For the text-containing cell, return its midpoint in (X, Y) coordinate format. 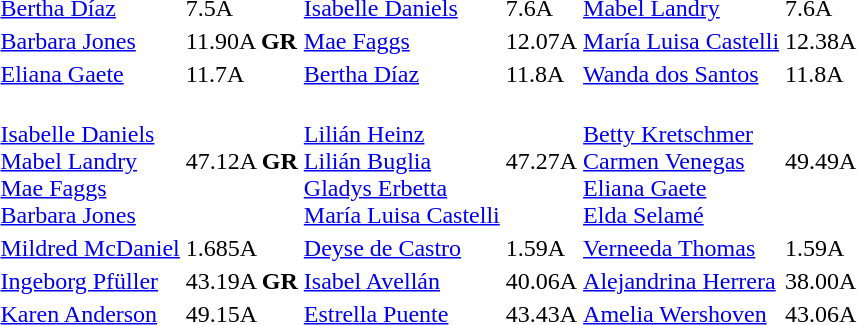
12.07A (541, 41)
Verneeda Thomas (682, 248)
43.19A GR (242, 281)
11.7A (242, 74)
Alejandrina Herrera (682, 281)
Wanda dos Santos (682, 74)
47.12A GR (242, 161)
40.06A (541, 281)
Lilián HeinzLilián BugliaGladys ErbettaMaría Luisa Castelli (402, 161)
11.8A (541, 74)
1.59A (541, 248)
Mae Faggs (402, 41)
María Luisa Castelli (682, 41)
Bertha Díaz (402, 74)
Betty KretschmerCarmen VenegasEliana GaeteElda Selamé (682, 161)
Deyse de Castro (402, 248)
Isabel Avellán (402, 281)
47.27A (541, 161)
1.685A (242, 248)
11.90A GR (242, 41)
